Capture the cell that displays the provided text and extract its [X, Y] central coordinate. 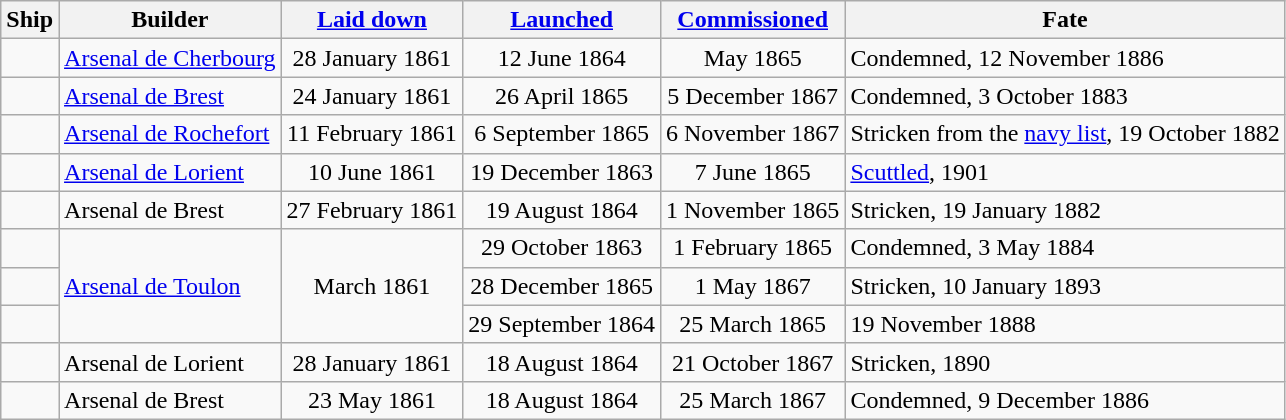
12 June 1864 [562, 58]
7 June 1865 [752, 172]
Stricken from the navy list, 19 October 1882 [1065, 134]
26 April 1865 [562, 96]
Stricken, 1890 [1065, 362]
29 October 1863 [562, 248]
11 February 1861 [372, 134]
1 November 1865 [752, 210]
25 March 1865 [752, 324]
March 1861 [372, 286]
Stricken, 10 January 1893 [1065, 286]
10 June 1861 [372, 172]
27 February 1861 [372, 210]
Builder [170, 20]
19 December 1863 [562, 172]
6 September 1865 [562, 134]
Launched [562, 20]
19 November 1888 [1065, 324]
Condemned, 3 October 1883 [1065, 96]
25 March 1867 [752, 400]
Condemned, 3 May 1884 [1065, 248]
Arsenal de Cherbourg [170, 58]
28 December 1865 [562, 286]
Condemned, 9 December 1886 [1065, 400]
Fate [1065, 20]
Condemned, 12 November 1886 [1065, 58]
6 November 1867 [752, 134]
Scuttled, 1901 [1065, 172]
1 May 1867 [752, 286]
5 December 1867 [752, 96]
Arsenal de Rochefort [170, 134]
23 May 1861 [372, 400]
29 September 1864 [562, 324]
Laid down [372, 20]
Ship [30, 20]
May 1865 [752, 58]
Stricken, 19 January 1882 [1065, 210]
21 October 1867 [752, 362]
19 August 1864 [562, 210]
1 February 1865 [752, 248]
24 January 1861 [372, 96]
Arsenal de Toulon [170, 286]
Commissioned [752, 20]
